From the cell containing the given text, extract its center point as [X, Y] coordinate. 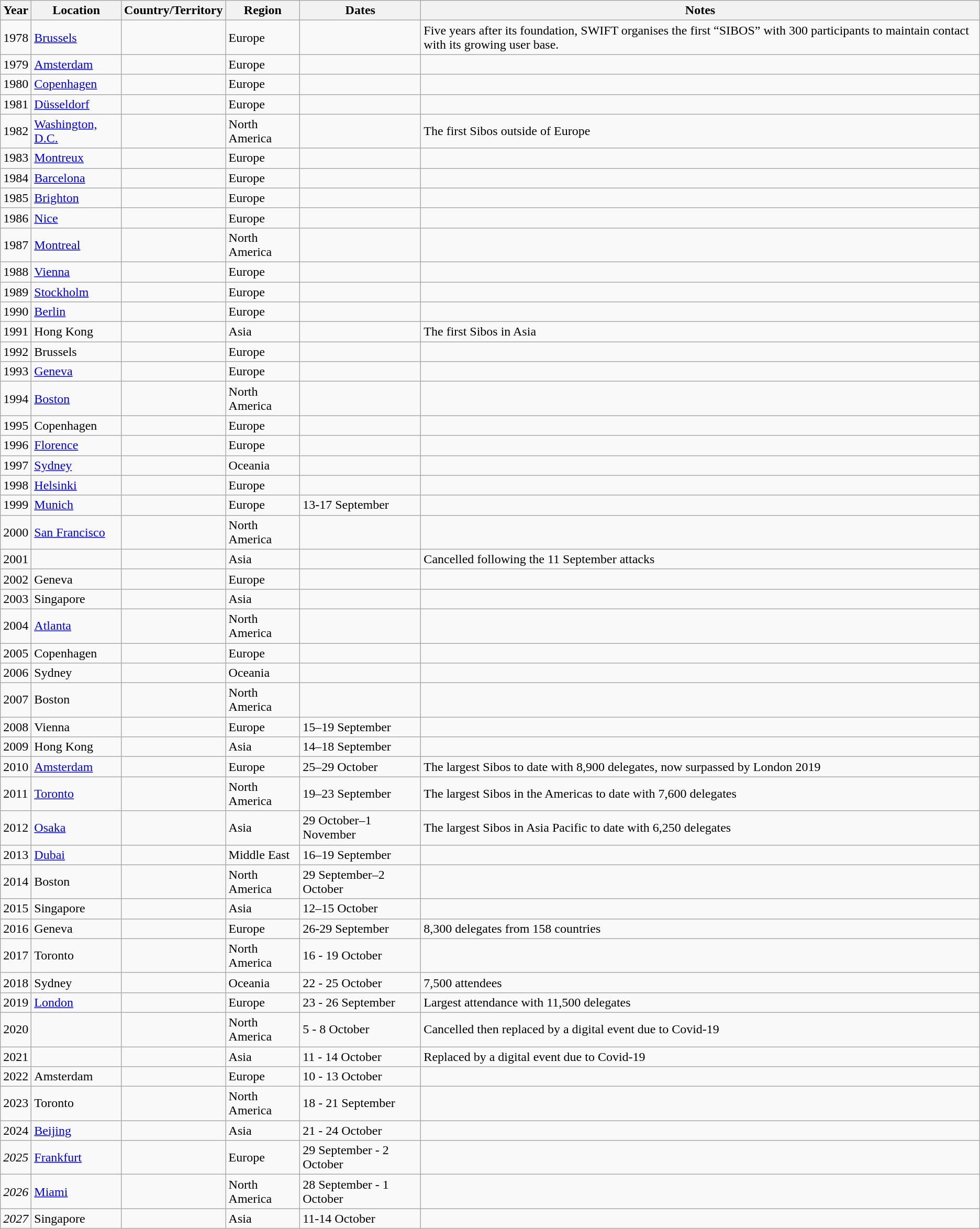
2020 [16, 1029]
Miami [76, 1191]
1986 [16, 218]
Atlanta [76, 626]
13-17 September [360, 505]
2004 [16, 626]
15–19 September [360, 727]
Largest attendance with 11,500 delegates [700, 1002]
18 - 21 September [360, 1103]
Munich [76, 505]
2001 [16, 559]
1978 [16, 38]
2022 [16, 1077]
29 September–2 October [360, 881]
2009 [16, 747]
22 - 25 October [360, 982]
16 - 19 October [360, 956]
Year [16, 10]
Florence [76, 445]
Barcelona [76, 178]
2024 [16, 1131]
16–19 September [360, 855]
Washington, D.C. [76, 131]
Dubai [76, 855]
Five years after its foundation, SWIFT organises the first “SIBOS” with 300 participants to maintain contact with its growing user base. [700, 38]
The largest Sibos in the Americas to date with 7,600 delegates [700, 794]
2014 [16, 881]
2027 [16, 1219]
14–18 September [360, 747]
2007 [16, 700]
23 - 26 September [360, 1002]
1991 [16, 332]
2000 [16, 532]
1998 [16, 485]
Berlin [76, 312]
1992 [16, 352]
2012 [16, 828]
10 - 13 October [360, 1077]
1982 [16, 131]
8,300 delegates from 158 countries [700, 929]
2015 [16, 909]
25–29 October [360, 767]
2019 [16, 1002]
San Francisco [76, 532]
Nice [76, 218]
2010 [16, 767]
Region [263, 10]
1996 [16, 445]
1988 [16, 272]
Notes [700, 10]
Replaced by a digital event due to Covid-19 [700, 1057]
2006 [16, 673]
The largest Sibos in Asia Pacific to date with 6,250 delegates [700, 828]
Country/Territory [174, 10]
Brighton [76, 198]
Helsinki [76, 485]
2021 [16, 1057]
28 September - 1 October [360, 1191]
2013 [16, 855]
Middle East [263, 855]
2017 [16, 956]
1990 [16, 312]
Düsseldorf [76, 104]
11 - 14 October [360, 1057]
Dates [360, 10]
2003 [16, 599]
1999 [16, 505]
London [76, 1002]
2023 [16, 1103]
11-14 October [360, 1219]
7,500 attendees [700, 982]
1980 [16, 84]
5 - 8 October [360, 1029]
1983 [16, 158]
1993 [16, 372]
2016 [16, 929]
2005 [16, 653]
1984 [16, 178]
The largest Sibos to date with 8,900 delegates, now surpassed by London 2019 [700, 767]
2026 [16, 1191]
2025 [16, 1158]
2002 [16, 579]
The first Sibos in Asia [700, 332]
The first Sibos outside of Europe [700, 131]
21 - 24 October [360, 1131]
1979 [16, 64]
Cancelled then replaced by a digital event due to Covid-19 [700, 1029]
1989 [16, 292]
19–23 September [360, 794]
26-29 September [360, 929]
1981 [16, 104]
1985 [16, 198]
Osaka [76, 828]
1995 [16, 426]
2011 [16, 794]
2008 [16, 727]
Montreal [76, 245]
Frankfurt [76, 1158]
Cancelled following the 11 September attacks [700, 559]
1994 [16, 399]
29 October–1 November [360, 828]
2018 [16, 982]
Montreux [76, 158]
12–15 October [360, 909]
29 September - 2 October [360, 1158]
Stockholm [76, 292]
1997 [16, 465]
Location [76, 10]
Beijing [76, 1131]
1987 [16, 245]
